Output the (x, y) coordinate of the center of the cell containing the given text.  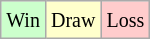
Draw (72, 20)
Win (24, 20)
Loss (126, 20)
